From the cell containing the given text, extract its center point as (X, Y) coordinate. 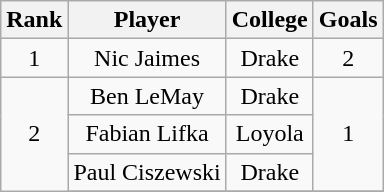
Paul Ciszewski (147, 172)
Fabian Lifka (147, 134)
Player (147, 20)
Nic Jaimes (147, 58)
Rank (34, 20)
Ben LeMay (147, 96)
Loyola (270, 134)
College (270, 20)
Goals (348, 20)
